Extract the (X, Y) coordinate from the center of the cell holding the provided text.  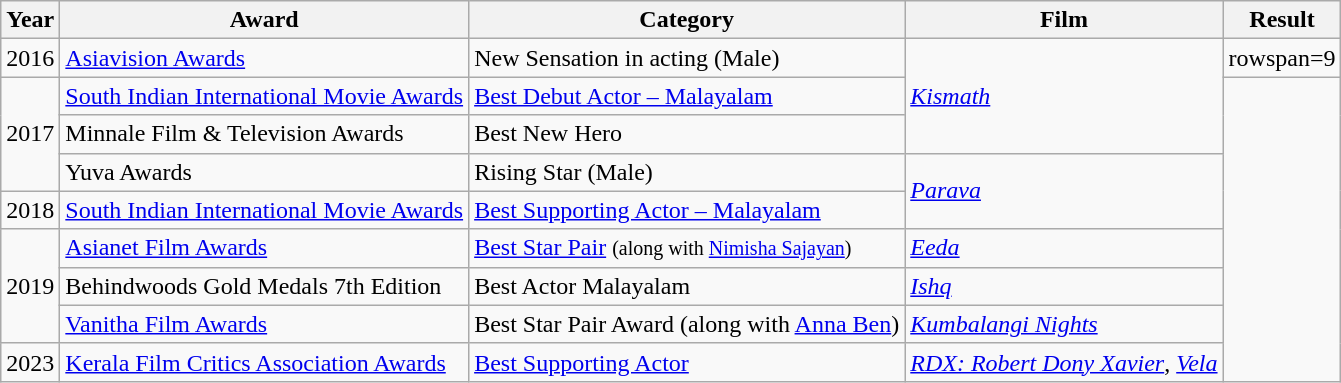
New Sensation in acting (Male) (687, 58)
Vanitha Film Awards (264, 324)
Kerala Film Critics Association Awards (264, 362)
2023 (30, 362)
Film (1064, 20)
Asianet Film Awards (264, 248)
Rising Star (Male) (687, 172)
Ishq (1064, 286)
Behindwoods Gold Medals 7th Edition (264, 286)
Kismath (1064, 96)
Kumbalangi Nights (1064, 324)
Best Supporting Actor – Malayalam (687, 210)
2017 (30, 134)
Result (1282, 20)
Best Star Pair Award (along with Anna Ben) (687, 324)
Year (30, 20)
Award (264, 20)
rowspan=9 (1282, 58)
Yuva Awards (264, 172)
Category (687, 20)
Best Supporting Actor (687, 362)
Best New Hero (687, 134)
Parava (1064, 191)
Best Actor Malayalam (687, 286)
Best Debut Actor – Malayalam (687, 96)
2018 (30, 210)
2016 (30, 58)
Minnale Film & Television Awards (264, 134)
Best Star Pair (along with Nimisha Sajayan) (687, 248)
2019 (30, 286)
Asiavision Awards (264, 58)
RDX: Robert Dony Xavier, Vela (1064, 362)
Eeda (1064, 248)
